Return [x, y] of the center of cell containing provided text 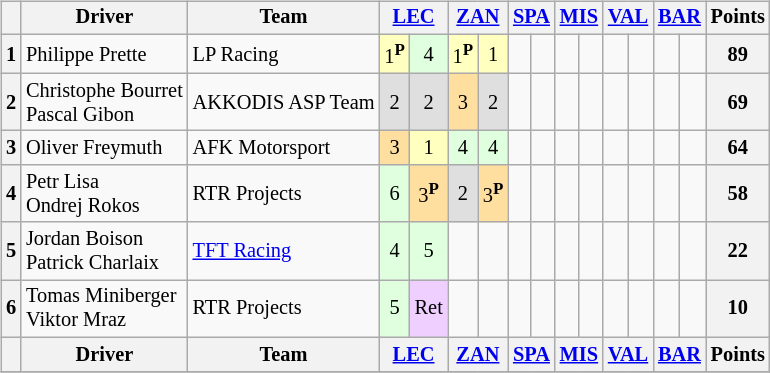
Christophe Bourret Pascal Gibon [104, 102]
58 [738, 194]
Petr Lisa Ondrej Rokos [104, 194]
10 [738, 309]
Tomas Miniberger Viktor Mraz [104, 309]
LP Racing [284, 54]
Oliver Freymuth [104, 148]
89 [738, 54]
22 [738, 251]
69 [738, 102]
64 [738, 148]
TFT Racing [284, 251]
AFK Motorsport [284, 148]
Jordan Boison Patrick Charlaix [104, 251]
Philippe Prette [104, 54]
Ret [429, 309]
AKKODIS ASP Team [284, 102]
